Pinpoint the cell where the given text exists, returning its (x, y) midpoint coordinate. 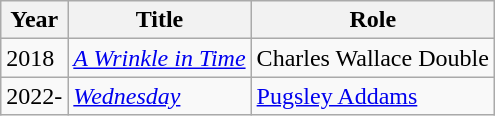
Wednesday (160, 96)
Role (372, 20)
Year (34, 20)
Charles Wallace Double (372, 58)
Pugsley Addams (372, 96)
2018 (34, 58)
2022- (34, 96)
Title (160, 20)
A Wrinkle in Time (160, 58)
